Find where the given text appears and provide that cell's center as [x, y] coordinate. 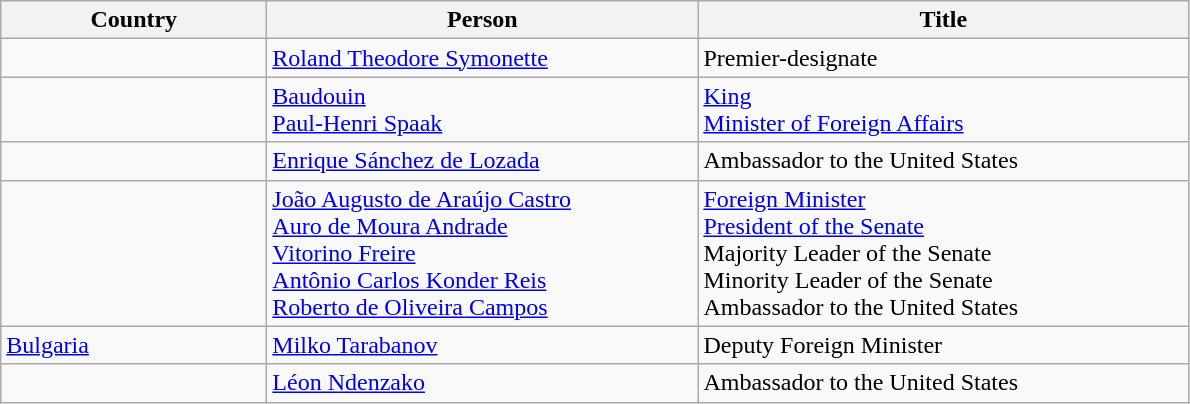
João Augusto de Araújo CastroAuro de Moura AndradeVitorino FreireAntônio Carlos Konder ReisRoberto de Oliveira Campos [482, 253]
Title [944, 20]
Deputy Foreign Minister [944, 345]
KingMinister of Foreign Affairs [944, 110]
Country [134, 20]
Person [482, 20]
Foreign MinisterPresident of the SenateMajority Leader of the SenateMinority Leader of the SenateAmbassador to the United States [944, 253]
BaudouinPaul-Henri Spaak [482, 110]
Roland Theodore Symonette [482, 58]
Léon Ndenzako [482, 383]
Enrique Sánchez de Lozada [482, 161]
Milko Tarabanov [482, 345]
Premier-designate [944, 58]
Bulgaria [134, 345]
